Provide the [X, Y] coordinate of the cell's center where the given text is located.  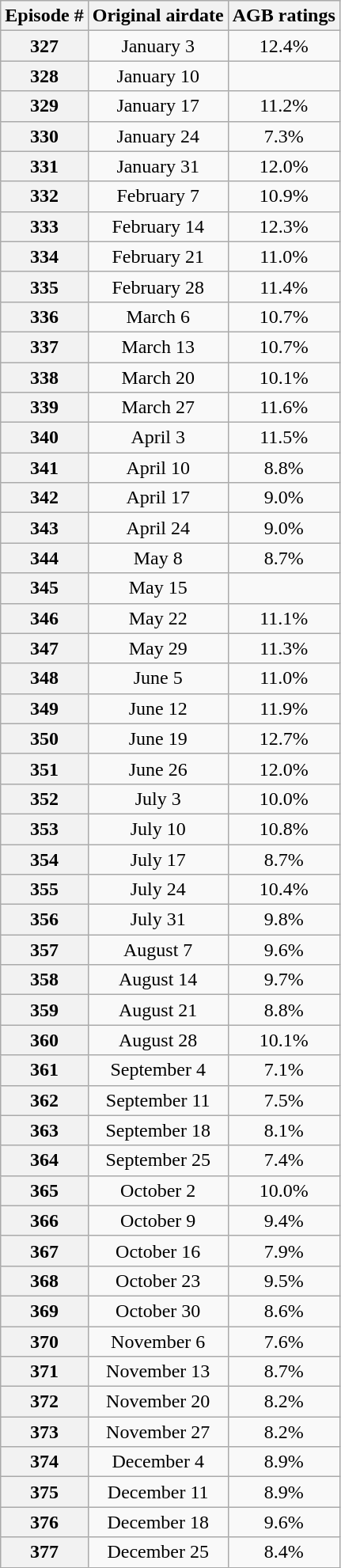
340 [44, 438]
368 [44, 1281]
10.9% [283, 196]
February 21 [158, 256]
June 26 [158, 769]
327 [44, 46]
375 [44, 1492]
December 25 [158, 1552]
9.5% [283, 1281]
7.9% [283, 1251]
August 14 [158, 980]
342 [44, 498]
355 [44, 890]
Episode # [44, 16]
July 24 [158, 890]
April 3 [158, 438]
11.4% [283, 287]
365 [44, 1190]
10.8% [283, 829]
366 [44, 1221]
June 12 [158, 708]
May 22 [158, 618]
February 14 [158, 226]
9.8% [283, 920]
August 7 [158, 950]
October 9 [158, 1221]
349 [44, 708]
336 [44, 317]
October 2 [158, 1190]
12.4% [283, 46]
10.4% [283, 890]
November 20 [158, 1402]
11.5% [283, 438]
331 [44, 166]
370 [44, 1342]
September 4 [158, 1070]
October 30 [158, 1311]
362 [44, 1100]
May 15 [158, 588]
338 [44, 378]
330 [44, 136]
373 [44, 1432]
350 [44, 738]
8.1% [283, 1130]
8.4% [283, 1552]
332 [44, 196]
344 [44, 558]
335 [44, 287]
AGB ratings [283, 16]
348 [44, 678]
January 31 [158, 166]
357 [44, 950]
363 [44, 1130]
334 [44, 256]
328 [44, 76]
February 7 [158, 196]
361 [44, 1070]
September 25 [158, 1160]
March 13 [158, 347]
March 6 [158, 317]
7.4% [283, 1160]
354 [44, 859]
367 [44, 1251]
351 [44, 769]
January 10 [158, 76]
341 [44, 468]
May 8 [158, 558]
11.3% [283, 648]
7.5% [283, 1100]
December 11 [158, 1492]
333 [44, 226]
364 [44, 1160]
August 28 [158, 1040]
November 13 [158, 1372]
9.7% [283, 980]
January 24 [158, 136]
360 [44, 1040]
April 10 [158, 468]
December 18 [158, 1522]
347 [44, 648]
April 17 [158, 498]
352 [44, 799]
376 [44, 1522]
November 6 [158, 1342]
December 4 [158, 1462]
369 [44, 1311]
9.4% [283, 1221]
November 27 [158, 1432]
12.7% [283, 738]
345 [44, 588]
343 [44, 528]
371 [44, 1372]
339 [44, 408]
7.6% [283, 1342]
August 21 [158, 1010]
July 31 [158, 920]
11.6% [283, 408]
11.2% [283, 106]
September 11 [158, 1100]
April 24 [158, 528]
Original airdate [158, 16]
October 16 [158, 1251]
September 18 [158, 1130]
7.1% [283, 1070]
July 17 [158, 859]
January 3 [158, 46]
11.9% [283, 708]
358 [44, 980]
346 [44, 618]
353 [44, 829]
12.3% [283, 226]
July 10 [158, 829]
11.1% [283, 618]
329 [44, 106]
July 3 [158, 799]
January 17 [158, 106]
June 19 [158, 738]
February 28 [158, 287]
June 5 [158, 678]
March 27 [158, 408]
March 20 [158, 378]
359 [44, 1010]
356 [44, 920]
374 [44, 1462]
October 23 [158, 1281]
337 [44, 347]
May 29 [158, 648]
7.3% [283, 136]
377 [44, 1552]
8.6% [283, 1311]
372 [44, 1402]
